Capture the cell that displays the provided text and extract its [X, Y] central coordinate. 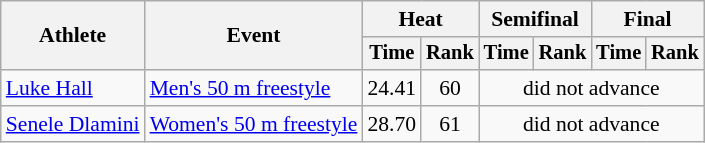
Semifinal [535, 19]
Senele Dlamini [73, 124]
Final [647, 19]
24.41 [392, 88]
60 [450, 88]
61 [450, 124]
28.70 [392, 124]
Luke Hall [73, 88]
Heat [420, 19]
Women's 50 m freestyle [254, 124]
Athlete [73, 36]
Event [254, 36]
Men's 50 m freestyle [254, 88]
